Provide the (X, Y) coordinate of the cell's center where the given text is located.  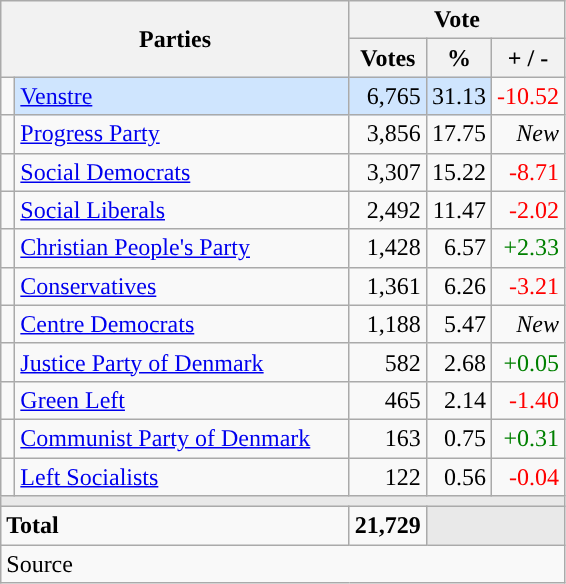
+2.33 (528, 248)
Votes (388, 58)
Christian People's Party (182, 248)
6.26 (458, 286)
+ / - (528, 58)
Source (283, 564)
0.75 (458, 438)
6.57 (458, 248)
163 (388, 438)
% (458, 58)
11.47 (458, 210)
Venstre (182, 96)
-1.40 (528, 400)
2,492 (388, 210)
-0.04 (528, 477)
582 (388, 362)
31.13 (458, 96)
2.14 (458, 400)
3,856 (388, 134)
465 (388, 400)
1,361 (388, 286)
-10.52 (528, 96)
Total (176, 526)
6,765 (388, 96)
122 (388, 477)
3,307 (388, 172)
Communist Party of Denmark (182, 438)
Left Socialists (182, 477)
Social Liberals (182, 210)
1,188 (388, 324)
17.75 (458, 134)
5.47 (458, 324)
2.68 (458, 362)
1,428 (388, 248)
Social Democrats (182, 172)
-8.71 (528, 172)
+0.31 (528, 438)
21,729 (388, 526)
Conservatives (182, 286)
Vote (456, 20)
0.56 (458, 477)
Green Left (182, 400)
Parties (176, 39)
-2.02 (528, 210)
Progress Party (182, 134)
+0.05 (528, 362)
Justice Party of Denmark (182, 362)
15.22 (458, 172)
Centre Democrats (182, 324)
-3.21 (528, 286)
